Capture the cell that displays the provided text and extract its (x, y) central coordinate. 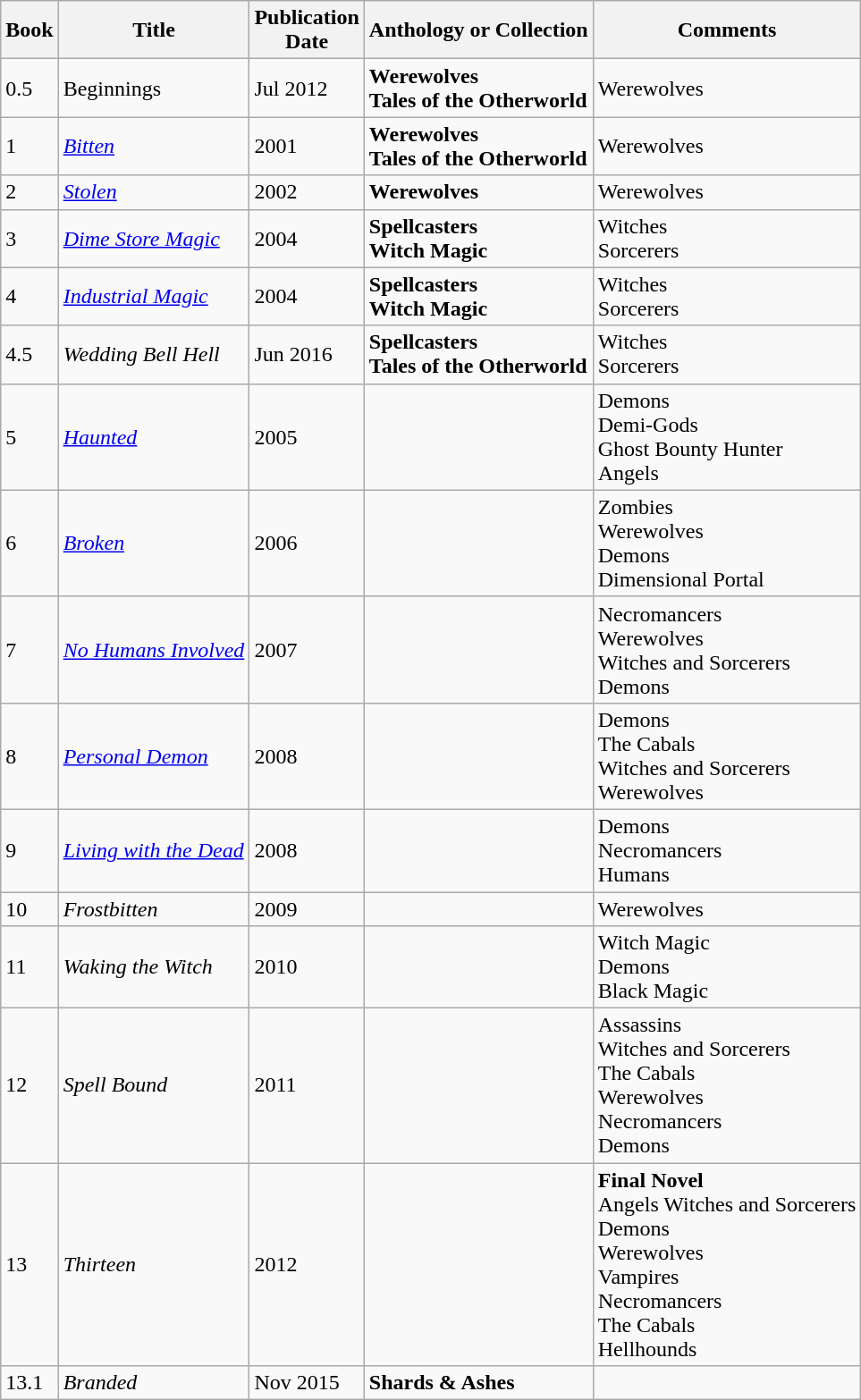
Comments (727, 30)
Broken (154, 544)
Jul 2012 (307, 88)
No Humans Involved (154, 649)
5 (30, 436)
Beginnings (154, 88)
Stolen (154, 192)
2001 (307, 147)
Nov 2015 (307, 1383)
Final NovelAngels Witches and SorcerersDemonsWerewolvesVampiresNecromancersThe CabalsHellhounds (727, 1264)
6 (30, 544)
Book (30, 30)
2010 (307, 967)
AssassinsWitches and SorcerersThe CabalsWerewolvesNecromancersDemons (727, 1085)
1 (30, 147)
2 (30, 192)
Title (154, 30)
2009 (307, 909)
NecromancersWerewolvesWitches and SorcerersDemons (727, 649)
2006 (307, 544)
2002 (307, 192)
10 (30, 909)
Personal Demon (154, 756)
8 (30, 756)
Frostbitten (154, 909)
Spell Bound (154, 1085)
2012 (307, 1264)
Jun 2016 (307, 354)
ZombiesWerewolvesDemonsDimensional Portal (727, 544)
4 (30, 297)
Bitten (154, 147)
DemonsDemi-GodsGhost Bounty HunterAngels (727, 436)
0.5 (30, 88)
Wedding Bell Hell (154, 354)
3 (30, 238)
PublicationDate (307, 30)
Thirteen (154, 1264)
Anthology or Collection (478, 30)
13 (30, 1264)
Shards & Ashes (478, 1383)
2005 (307, 436)
2007 (307, 649)
DemonsNecromancersHumans (727, 850)
Witch MagicDemonsBlack Magic (727, 967)
4.5 (30, 354)
Industrial Magic (154, 297)
9 (30, 850)
Dime Store Magic (154, 238)
DemonsThe CabalsWitches and SorcerersWerewolves (727, 756)
Branded (154, 1383)
13.1 (30, 1383)
SpellcastersTales of the Otherworld (478, 354)
7 (30, 649)
12 (30, 1085)
11 (30, 967)
2011 (307, 1085)
Waking the Witch (154, 967)
Haunted (154, 436)
Living with the Dead (154, 850)
